Locate the cell with the specified text and output its (x, y) center coordinate. 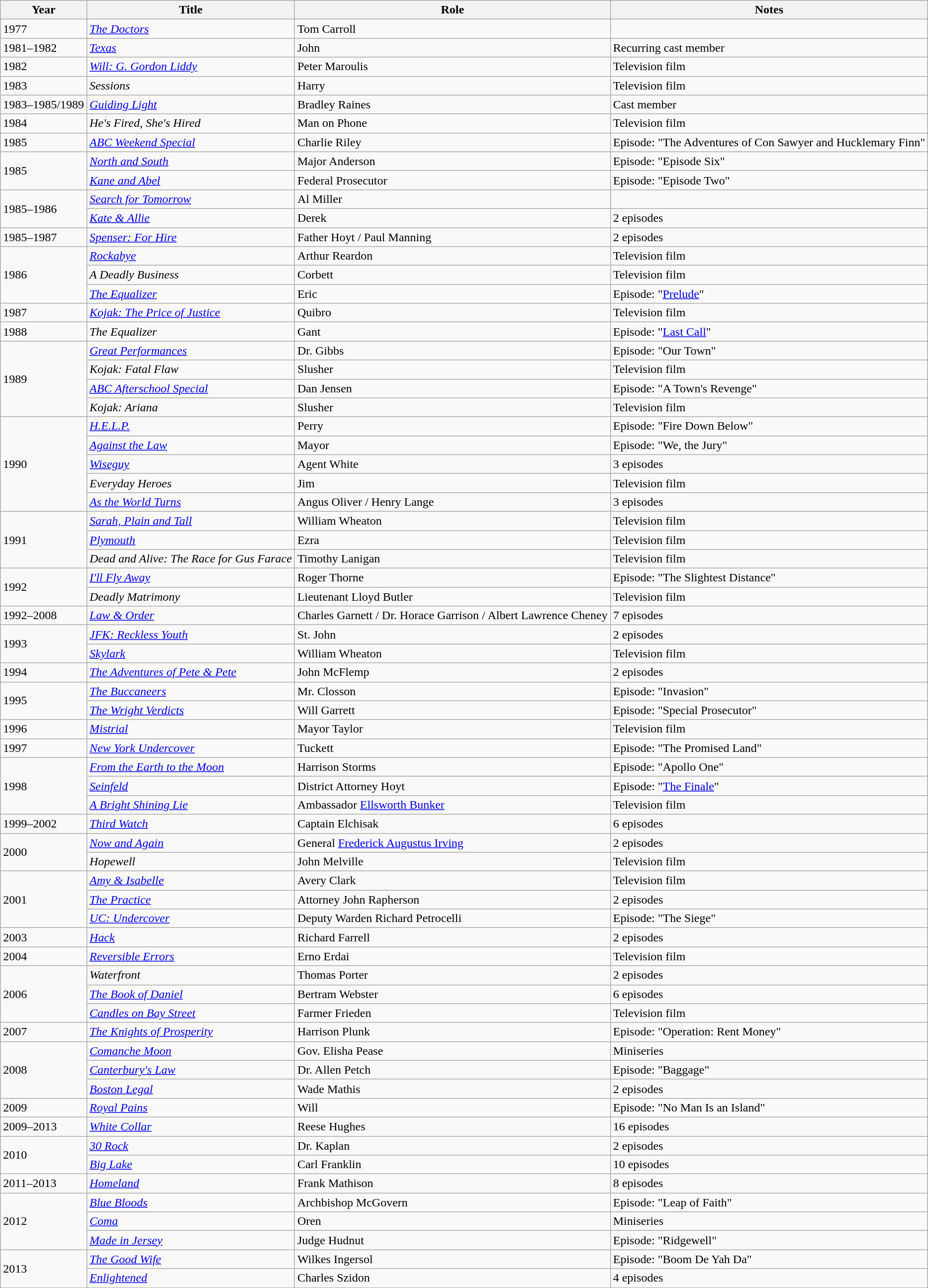
Archbishop McGovern (453, 1202)
Coma (190, 1221)
Episode: "Episode Six" (769, 161)
Captain Elchisak (453, 824)
Gant (453, 332)
Episode: "Prelude" (769, 294)
Will Garrett (453, 710)
2012 (44, 1221)
Mayor (453, 445)
1987 (44, 313)
Thomas Porter (453, 975)
1982 (44, 67)
The Book of Daniel (190, 994)
Comanche Moon (190, 1051)
1977 (44, 29)
Ezra (453, 540)
2004 (44, 956)
1983–1985/1989 (44, 104)
Third Watch (190, 824)
Episode: "Our Town" (769, 351)
Episode: "Special Prosecutor" (769, 710)
From the Earth to the Moon (190, 767)
Kane and Abel (190, 180)
1991 (44, 540)
ABC Afterschool Special (190, 388)
Sessions (190, 86)
Will (453, 1107)
Hopewell (190, 862)
Now and Again (190, 843)
White Collar (190, 1126)
John (453, 48)
Al Miller (453, 199)
1983 (44, 86)
Law & Order (190, 616)
2008 (44, 1070)
Charles Garnett / Dr. Horace Garrison / Albert Lawrence Cheney (453, 616)
Recurring cast member (769, 48)
Harry (453, 86)
Royal Pains (190, 1107)
District Attorney Hoyt (453, 786)
He's Fired, She's Hired (190, 123)
Dan Jensen (453, 388)
Lieutenant Lloyd Butler (453, 597)
The Wright Verdicts (190, 710)
Richard Farrell (453, 937)
2001 (44, 900)
Mr. Closson (453, 691)
Peter Maroulis (453, 67)
1992 (44, 587)
Search for Tomorrow (190, 199)
Charles Szidon (453, 1278)
Sarah, Plain and Tall (190, 521)
1986 (44, 275)
Against the Law (190, 445)
8 episodes (769, 1184)
Ambassador Ellsworth Bunker (453, 805)
Title (190, 10)
1995 (44, 701)
Role (453, 10)
2013 (44, 1269)
Episode: "The Promised Land" (769, 748)
2007 (44, 1032)
Notes (769, 10)
1988 (44, 332)
Canterbury's Law (190, 1070)
Farmer Frieden (453, 1013)
Episode: "Episode Two" (769, 180)
2006 (44, 994)
The Knights of Prosperity (190, 1032)
The Adventures of Pete & Pete (190, 672)
Frank Mathison (453, 1184)
Arthur Reardon (453, 256)
Harrison Plunk (453, 1032)
North and South (190, 161)
Texas (190, 48)
Oren (453, 1221)
Cast member (769, 104)
ABC Weekend Special (190, 142)
Dead and Alive: The Race for Gus Farace (190, 559)
1998 (44, 786)
Judge Hudnut (453, 1240)
Mistrial (190, 729)
Episode: "The Slightest Distance" (769, 578)
Attorney John Rapherson (453, 900)
Episode: "Last Call" (769, 332)
Reese Hughes (453, 1126)
Episode: "Leap of Faith" (769, 1202)
Major Anderson (453, 161)
The Practice (190, 900)
Plymouth (190, 540)
Episode: "Boom De Yah Da" (769, 1259)
1997 (44, 748)
Kojak: The Price of Justice (190, 313)
Wade Mathis (453, 1089)
Episode: "Apollo One" (769, 767)
1989 (44, 379)
Episode: "The Adventures of Con Sawyer and Hucklemary Finn" (769, 142)
Eric (453, 294)
The Buccaneers (190, 691)
Everyday Heroes (190, 483)
Candles on Bay Street (190, 1013)
Mayor Taylor (453, 729)
As the World Turns (190, 502)
16 episodes (769, 1126)
General Frederick Augustus Irving (453, 843)
Episode: "We, the Jury" (769, 445)
Father Hoyt / Paul Manning (453, 237)
2009–2013 (44, 1126)
H.E.L.P. (190, 426)
Derek (453, 218)
Episode: "A Town's Revenge" (769, 388)
Gov. Elisha Pease (453, 1051)
Corbett (453, 275)
Man on Phone (453, 123)
Spenser: For Hire (190, 237)
Great Performances (190, 351)
Tom Carroll (453, 29)
2003 (44, 937)
1984 (44, 123)
Kate & Allie (190, 218)
Perry (453, 426)
10 episodes (769, 1165)
1994 (44, 672)
UC: Undercover (190, 919)
Wiseguy (190, 464)
Dr. Gibbs (453, 351)
Amy & Isabelle (190, 881)
Made in Jersey (190, 1240)
Bradley Raines (453, 104)
Homeland (190, 1184)
1992–2008 (44, 616)
The Doctors (190, 29)
Episode: "Invasion" (769, 691)
A Bright Shining Lie (190, 805)
Episode: "No Man Is an Island" (769, 1107)
Episode: "Fire Down Below" (769, 426)
Agent White (453, 464)
Erno Erdai (453, 956)
1981–1982 (44, 48)
Episode: "The Siege" (769, 919)
2010 (44, 1155)
Dr. Kaplan (453, 1145)
Seinfeld (190, 786)
Avery Clark (453, 881)
JFK: Reckless Youth (190, 635)
Roger Thorne (453, 578)
Blue Bloods (190, 1202)
Waterfront (190, 975)
30 Rock (190, 1145)
Timothy Lanigan (453, 559)
Enlightened (190, 1278)
Tuckett (453, 748)
Deputy Warden Richard Petrocelli (453, 919)
Kojak: Ariana (190, 407)
Dr. Allen Petch (453, 1070)
John Melville (453, 862)
Angus Oliver / Henry Lange (453, 502)
New York Undercover (190, 748)
A Deadly Business (190, 275)
St. John (453, 635)
John McFlemp (453, 672)
Federal Prosecutor (453, 180)
4 episodes (769, 1278)
I'll Fly Away (190, 578)
Rockabye (190, 256)
2011–2013 (44, 1184)
Bertram Webster (453, 994)
1996 (44, 729)
Episode: "Baggage" (769, 1070)
Wilkes Ingersol (453, 1259)
Deadly Matrimony (190, 597)
Reversible Errors (190, 956)
Hack (190, 937)
Harrison Storms (453, 767)
Big Lake (190, 1165)
7 episodes (769, 616)
The Good Wife (190, 1259)
Kojak: Fatal Flaw (190, 369)
Jim (453, 483)
Boston Legal (190, 1089)
Episode: "The Finale" (769, 786)
Quibro (453, 313)
1985–1986 (44, 208)
Will: G. Gordon Liddy (190, 67)
Charlie Riley (453, 142)
2000 (44, 852)
Year (44, 10)
Episode: "Operation: Rent Money" (769, 1032)
1993 (44, 644)
Guiding Light (190, 104)
2009 (44, 1107)
1990 (44, 464)
Carl Franklin (453, 1165)
Skylark (190, 653)
Episode: "Ridgewell" (769, 1240)
1985–1987 (44, 237)
1999–2002 (44, 824)
